Return the [X, Y] coordinate for the center point of the cell that contains the specified text.  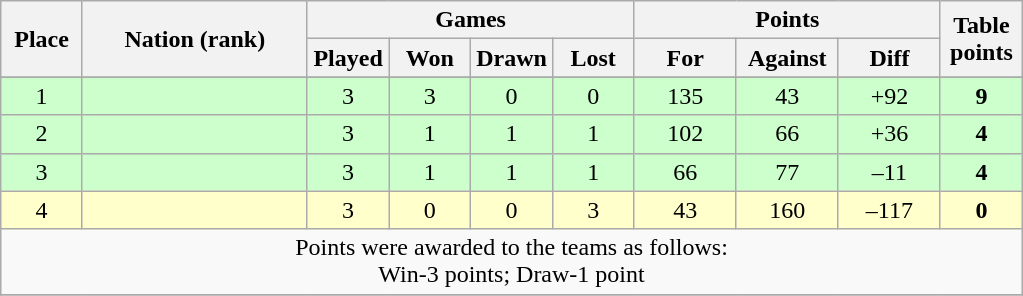
Against [787, 58]
Won [430, 58]
Points [787, 20]
Lost [593, 58]
9 [981, 96]
For [685, 58]
–117 [889, 210]
Points were awarded to the teams as follows:Win-3 points; Draw-1 point [512, 262]
Nation (rank) [194, 39]
Place [42, 39]
Played [348, 58]
Drawn [512, 58]
77 [787, 172]
2 [42, 134]
–11 [889, 172]
Diff [889, 58]
102 [685, 134]
+36 [889, 134]
160 [787, 210]
135 [685, 96]
Games [470, 20]
Tablepoints [981, 39]
+92 [889, 96]
